Provide the (X, Y) coordinate of the cell's center where the given text is located.  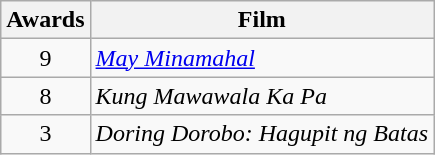
Awards (46, 20)
May Minamahal (262, 58)
Kung Mawawala Ka Pa (262, 96)
Doring Dorobo: Hagupit ng Batas (262, 134)
9 (46, 58)
3 (46, 134)
Film (262, 20)
8 (46, 96)
